Locate the cell with the specified text and output its (X, Y) center coordinate. 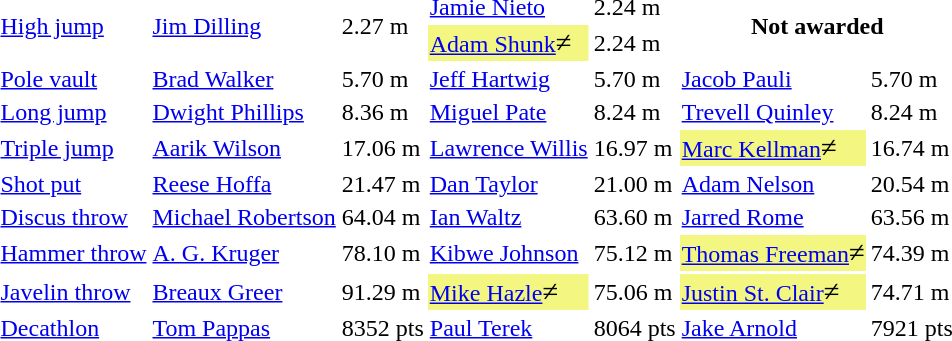
Mike Hazle≠ (508, 292)
Jarred Rome (773, 217)
Adam Shunk≠ (508, 43)
Justin St. Clair≠ (773, 292)
Aarik Wilson (244, 148)
Dan Taylor (508, 184)
Miguel Pate (508, 112)
Michael Robertson (244, 217)
Lawrence Willis (508, 148)
2.24 m (634, 43)
17.06 m (382, 148)
Trevell Quinley (773, 112)
Marc Kellman≠ (773, 148)
75.12 m (634, 253)
Reese Hoffa (244, 184)
78.10 m (382, 253)
8.24 m (634, 112)
21.00 m (634, 184)
Breaux Greer (244, 292)
16.97 m (634, 148)
Kibwe Johnson (508, 253)
Brad Walker (244, 79)
Adam Nelson (773, 184)
64.04 m (382, 217)
Ian Waltz (508, 217)
A. G. Kruger (244, 253)
Dwight Phillips (244, 112)
Jeff Hartwig (508, 79)
75.06 m (634, 292)
Jacob Pauli (773, 79)
8.36 m (382, 112)
Thomas Freeman≠ (773, 253)
63.60 m (634, 217)
91.29 m (382, 292)
21.47 m (382, 184)
